Search for the cell housing the specified text and yield its (X, Y) center coordinate. 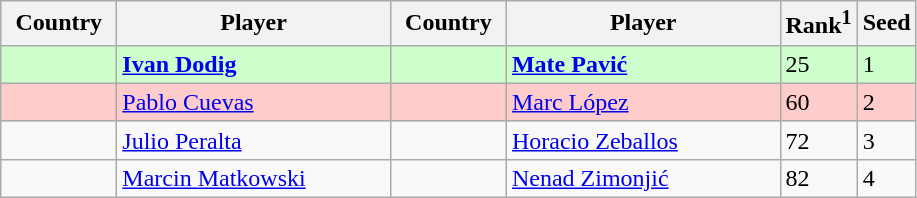
Horacio Zeballos (643, 140)
Ivan Dodig (254, 64)
Marc López (643, 102)
Marcin Matkowski (254, 178)
1 (886, 64)
3 (886, 140)
Julio Peralta (254, 140)
Pablo Cuevas (254, 102)
Nenad Zimonjić (643, 178)
Seed (886, 24)
2 (886, 102)
4 (886, 178)
25 (818, 64)
60 (818, 102)
Rank1 (818, 24)
72 (818, 140)
Mate Pavić (643, 64)
82 (818, 178)
